Return the (X, Y) coordinate for the center point of the cell that contains the specified text.  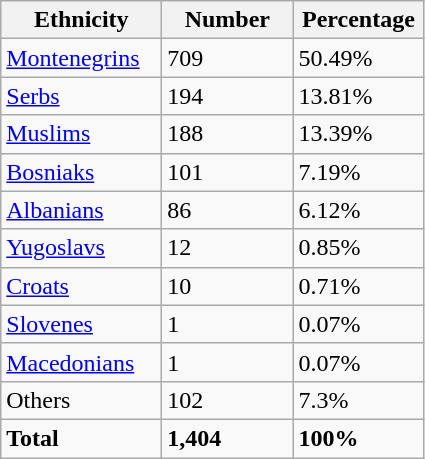
Number (228, 20)
Others (82, 400)
7.19% (358, 172)
Slovenes (82, 324)
Croats (82, 286)
0.85% (358, 248)
13.81% (358, 96)
0.71% (358, 286)
1,404 (228, 438)
13.39% (358, 134)
86 (228, 210)
102 (228, 400)
Ethnicity (82, 20)
12 (228, 248)
Total (82, 438)
101 (228, 172)
10 (228, 286)
100% (358, 438)
Yugoslavs (82, 248)
709 (228, 58)
Macedonians (82, 362)
Serbs (82, 96)
50.49% (358, 58)
6.12% (358, 210)
Montenegrins (82, 58)
188 (228, 134)
194 (228, 96)
Albanians (82, 210)
Muslims (82, 134)
7.3% (358, 400)
Percentage (358, 20)
Bosniaks (82, 172)
